Provide the [x, y] coordinate of the cell's center where the given text is located.  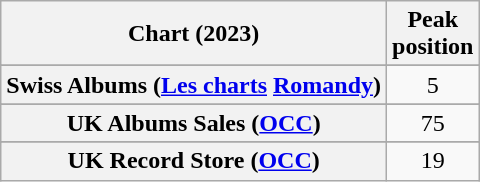
19 [433, 161]
75 [433, 123]
Chart (2023) [194, 34]
UK Albums Sales (OCC) [194, 123]
Peakposition [433, 34]
Swiss Albums (Les charts Romandy) [194, 85]
5 [433, 85]
UK Record Store (OCC) [194, 161]
